Locate the cell with the specified text and output its (X, Y) center coordinate. 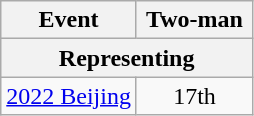
Event (69, 20)
2022 Beijing (69, 96)
Representing (127, 58)
Two-man (194, 20)
17th (194, 96)
